From the cell containing the given text, extract its center point as (x, y) coordinate. 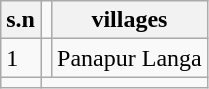
1 (21, 58)
villages (130, 20)
s.n (21, 20)
Panapur Langa (130, 58)
